Locate the cell with the specified text and output its [x, y] center coordinate. 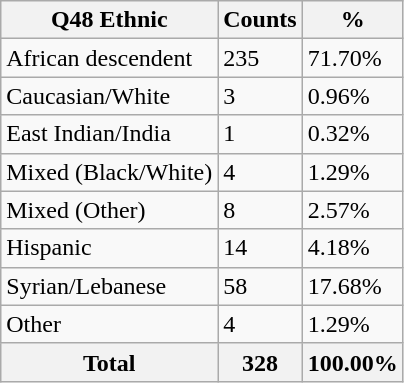
8 [260, 210]
% [352, 20]
2.57% [352, 210]
3 [260, 96]
Syrian/Lebanese [110, 286]
Other [110, 324]
58 [260, 286]
235 [260, 58]
100.00% [352, 362]
Caucasian/White [110, 96]
Mixed (Black/White) [110, 172]
Hispanic [110, 248]
4.18% [352, 248]
0.32% [352, 134]
17.68% [352, 286]
71.70% [352, 58]
14 [260, 248]
East Indian/India [110, 134]
1 [260, 134]
Q48 Ethnic [110, 20]
Mixed (Other) [110, 210]
Total [110, 362]
African descendent [110, 58]
Counts [260, 20]
0.96% [352, 96]
328 [260, 362]
